From the cell containing the given text, extract its center point as (X, Y) coordinate. 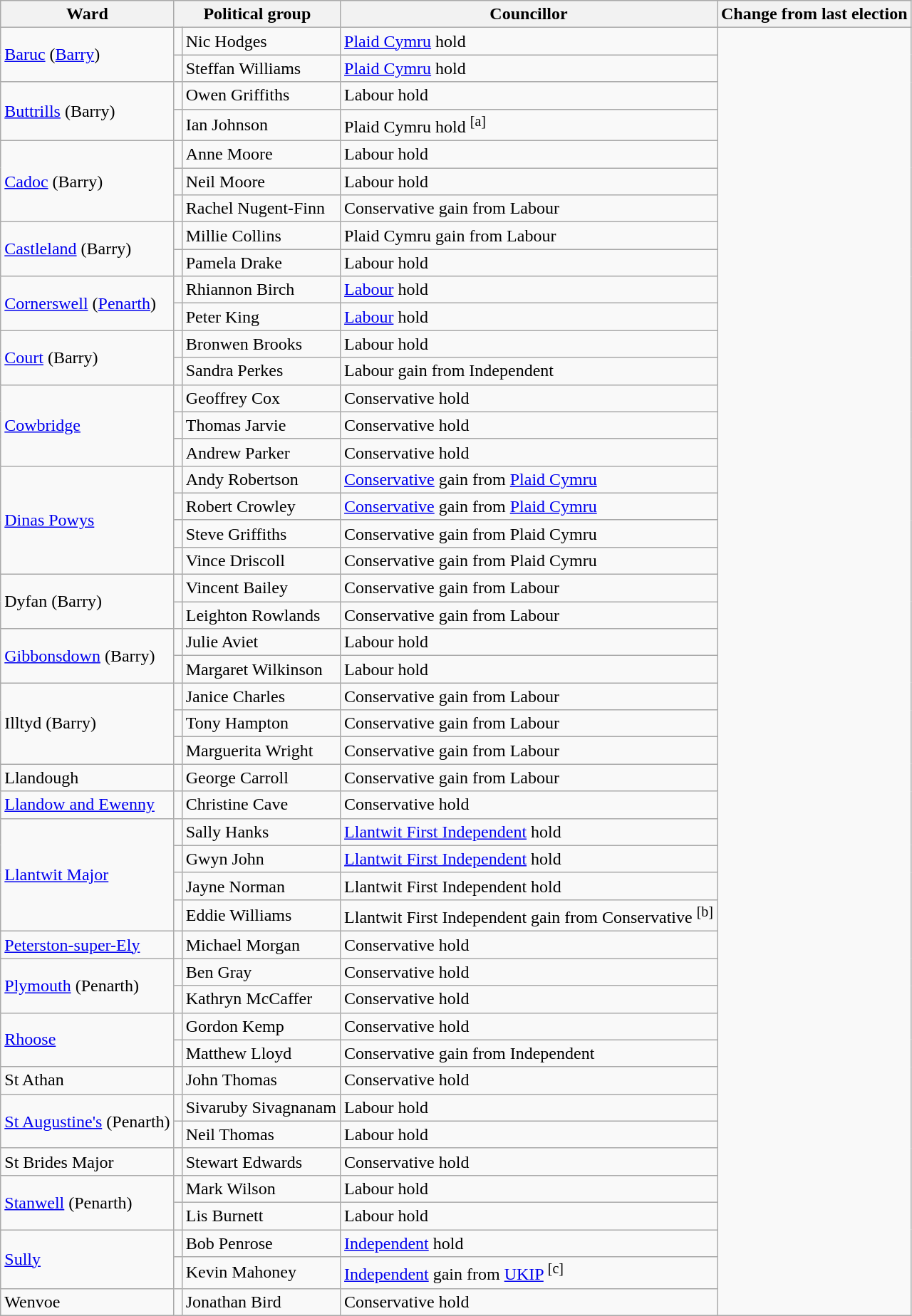
Margaret Wilkinson (261, 669)
Labour gain from Independent (529, 371)
Leighton Rowlands (261, 615)
Rhiannon Birch (261, 290)
Rachel Nugent-Finn (261, 209)
Tony Hampton (261, 724)
Ward (87, 14)
Peterston-super-Ely (87, 945)
Cowbridge (87, 425)
Kathryn McCaffer (261, 999)
Vincent Bailey (261, 588)
St Brides Major (87, 1161)
Baruc (Barry) (87, 55)
Eddie Williams (261, 916)
Millie Collins (261, 236)
Independent gain from UKIP [c] (529, 1273)
Cornerswell (Penarth) (87, 303)
St Athan (87, 1080)
Lis Burnett (261, 1216)
Peter King (261, 317)
Steve Griffiths (261, 533)
Wenvoe (87, 1302)
Conservative gain from Independent (529, 1053)
Owen Griffiths (261, 95)
George Carroll (261, 778)
Ian Johnson (261, 125)
Michael Morgan (261, 945)
Sandra Perkes (261, 371)
Change from last election (814, 14)
Plaid Cymru gain from Labour (529, 236)
Anne Moore (261, 155)
Sivaruby Sivagnanam (261, 1107)
Illtyd (Barry) (87, 724)
St Augustine's (Penarth) (87, 1121)
Llantwit First Independent gain from Conservative [b] (529, 916)
Independent hold (529, 1243)
Pamela Drake (261, 263)
Nic Hodges (261, 41)
Christine Cave (261, 805)
Castleland (Barry) (87, 249)
Steffan Williams (261, 68)
Mark Wilson (261, 1189)
Court (Barry) (87, 357)
Bob Penrose (261, 1243)
Dinas Powys (87, 520)
Marguerita Wright (261, 751)
Political group (256, 14)
Thomas Jarvie (261, 425)
Buttrills (Barry) (87, 111)
Llandough (87, 778)
Rhoose (87, 1040)
Cadoc (Barry) (87, 182)
Jonathan Bird (261, 1302)
Matthew Lloyd (261, 1053)
Plymouth (Penarth) (87, 986)
Dyfan (Barry) (87, 602)
Kevin Mahoney (261, 1273)
Ben Gray (261, 972)
Sally Hanks (261, 832)
Stewart Edwards (261, 1161)
Neil Moore (261, 182)
Janice Charles (261, 696)
Andrew Parker (261, 452)
Sully (87, 1259)
Neil Thomas (261, 1134)
Julie Aviet (261, 642)
Councillor (529, 14)
Gordon Kemp (261, 1026)
Andy Robertson (261, 479)
Bronwen Brooks (261, 344)
Robert Crowley (261, 506)
Gwyn John (261, 859)
Gibbonsdown (Barry) (87, 656)
Llandow and Ewenny (87, 805)
Llantwit Major (87, 874)
Jayne Norman (261, 886)
Vince Driscoll (261, 560)
Plaid Cymru hold [a] (529, 125)
Geoffrey Cox (261, 398)
Stanwell (Penarth) (87, 1202)
John Thomas (261, 1080)
